Provide the [X, Y] coordinate of the cell's center where the given text is located.  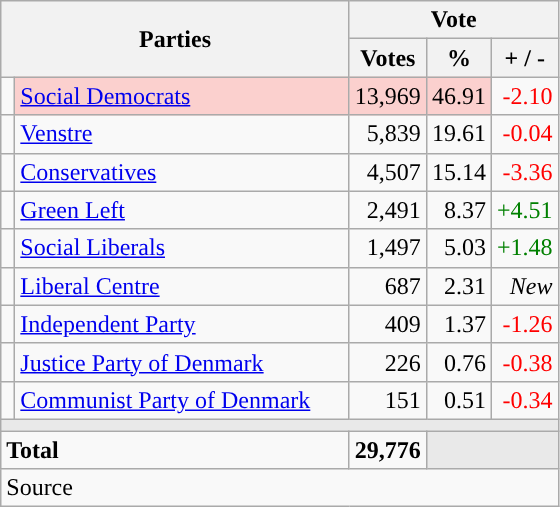
Liberal Centre [182, 286]
226 [388, 362]
1.37 [458, 324]
Conservatives [182, 172]
Communist Party of Denmark [182, 400]
0.51 [458, 400]
19.61 [458, 134]
409 [388, 324]
Parties [176, 39]
Vote [454, 20]
Social Liberals [182, 248]
-0.04 [524, 134]
Source [280, 488]
New [524, 286]
13,969 [388, 96]
15.14 [458, 172]
-1.26 [524, 324]
Venstre [182, 134]
+4.51 [524, 210]
0.76 [458, 362]
151 [388, 400]
-2.10 [524, 96]
% [458, 58]
Total [176, 449]
-0.38 [524, 362]
Justice Party of Denmark [182, 362]
687 [388, 286]
2,491 [388, 210]
5.03 [458, 248]
29,776 [388, 449]
8.37 [458, 210]
Social Democrats [182, 96]
Independent Party [182, 324]
Votes [388, 58]
-0.34 [524, 400]
5,839 [388, 134]
+1.48 [524, 248]
+ / - [524, 58]
-3.36 [524, 172]
1,497 [388, 248]
4,507 [388, 172]
Green Left [182, 210]
46.91 [458, 96]
2.31 [458, 286]
